Scan for the cell matching the given text and deliver its [x, y] coordinate at center. 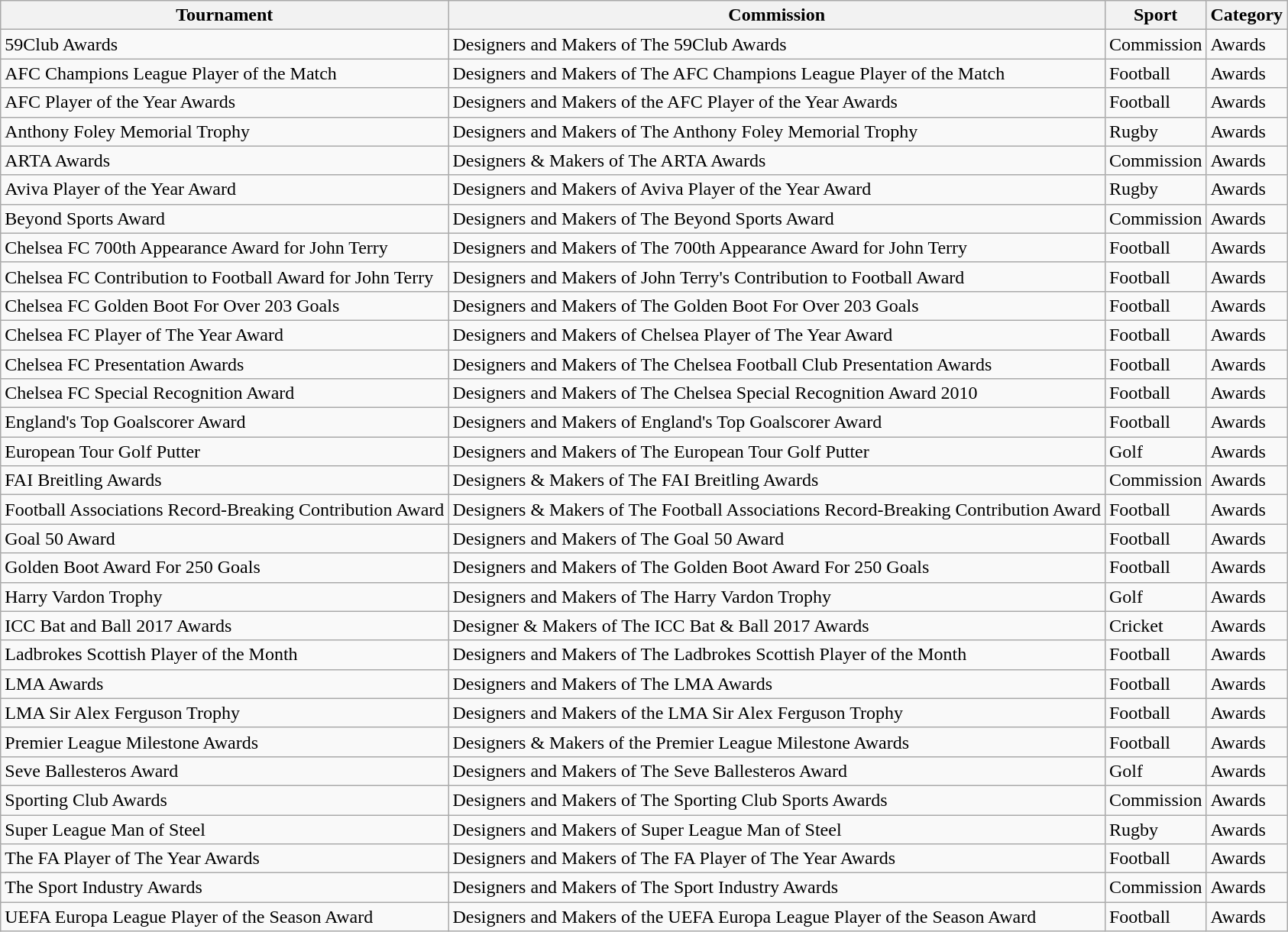
Football Associations Record-Breaking Contribution Award [225, 510]
Designers and Makers of Aviva Player of the Year Award [777, 189]
AFC Champions League Player of the Match [225, 73]
Chelsea FC 700th Appearance Award for John Terry [225, 248]
Designers & Makers of the Premier League Milestone Awards [777, 742]
Designers and Makers of The Anthony Foley Memorial Trophy [777, 131]
ARTA Awards [225, 160]
LMA Awards [225, 684]
LMA Sir Alex Ferguson Trophy [225, 713]
Designers and Makers of The 700th Appearance Award for John Terry [777, 248]
Designers and Makers of Super League Man of Steel [777, 829]
Chelsea FC Presentation Awards [225, 364]
Designers and Makers of The Ladbrokes Scottish Player of the Month [777, 655]
Designers and Makers of The Sport Industry Awards [777, 888]
Designers and Makers of The Golden Boot For Over 203 Goals [777, 306]
Designer & Makers of The ICC Bat & Ball 2017 Awards [777, 626]
Designers and Makers of The Beyond Sports Award [777, 218]
Golden Boot Award For 250 Goals [225, 568]
Aviva Player of the Year Award [225, 189]
Premier League Milestone Awards [225, 742]
Harry Vardon Trophy [225, 597]
European Tour Golf Putter [225, 451]
Beyond Sports Award [225, 218]
Designers and Makers of The 59Club Awards [777, 44]
Chelsea FC Player of The Year Award [225, 335]
Tournament [225, 15]
AFC Player of the Year Awards [225, 102]
Designers and Makers of The European Tour Golf Putter [777, 451]
Designers and Makers of The Chelsea Special Recognition Award 2010 [777, 393]
Chelsea FC Special Recognition Award [225, 393]
Designers and Makers of the LMA Sir Alex Ferguson Trophy [777, 713]
Designers & Makers of The Football Associations Record-Breaking Contribution Award [777, 510]
Designers and Makers of Chelsea Player of The Year Award [777, 335]
Chelsea FC Contribution to Football Award for John Terry [225, 277]
Ladbrokes Scottish Player of the Month [225, 655]
Designers & Makers of The ARTA Awards [777, 160]
Super League Man of Steel [225, 829]
Designers and Makers of The Goal 50 Award [777, 539]
ICC Bat and Ball 2017 Awards [225, 626]
Category [1247, 15]
Designers and Makers of the AFC Player of the Year Awards [777, 102]
Designers and Makers of The LMA Awards [777, 684]
Designers and Makers of The Sporting Club Sports Awards [777, 800]
59Club Awards [225, 44]
Cricket [1155, 626]
The FA Player of The Year Awards [225, 859]
Designers and Makers of The Chelsea Football Club Presentation Awards [777, 364]
Sporting Club Awards [225, 800]
Designers and Makers of the UEFA Europa League Player of the Season Award [777, 917]
Anthony Foley Memorial Trophy [225, 131]
Designers and Makers of England's Top Goalscorer Award [777, 422]
Designers & Makers of The FAI Breitling Awards [777, 481]
The Sport Industry Awards [225, 888]
Designers and Makers of The Harry Vardon Trophy [777, 597]
Goal 50 Award [225, 539]
Designers and Makers of The AFC Champions League Player of the Match [777, 73]
England's Top Goalscorer Award [225, 422]
Designers and Makers of The FA Player of The Year Awards [777, 859]
Designers and Makers of John Terry's Contribution to Football Award [777, 277]
FAI Breitling Awards [225, 481]
Sport [1155, 15]
Chelsea FC Golden Boot For Over 203 Goals [225, 306]
Seve Ballesteros Award [225, 771]
Designers and Makers of The Seve Ballesteros Award [777, 771]
UEFA Europa League Player of the Season Award [225, 917]
Designers and Makers of The Golden Boot Award For 250 Goals [777, 568]
